Provide the [X, Y] coordinate of the cell's center where the given text is located.  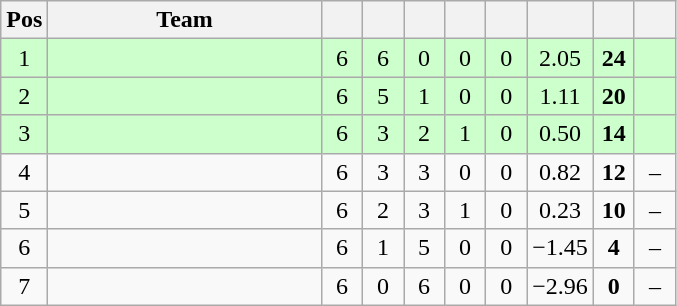
0.23 [560, 210]
Team [185, 20]
2.05 [560, 58]
−1.45 [560, 248]
1.11 [560, 96]
10 [614, 210]
0.82 [560, 172]
12 [614, 172]
20 [614, 96]
Pos [24, 20]
24 [614, 58]
14 [614, 134]
−2.96 [560, 286]
7 [24, 286]
0.50 [560, 134]
